Extract the [x, y] coordinate from the center of the cell holding the provided text.  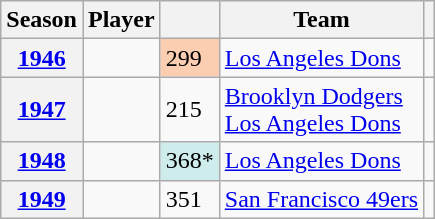
368* [190, 161]
Brooklyn Dodgers Los Angeles Dons [321, 110]
Team [321, 20]
San Francisco 49ers [321, 199]
Season [42, 20]
215 [190, 110]
1949 [42, 199]
1947 [42, 110]
1946 [42, 58]
Player [121, 20]
299 [190, 58]
1948 [42, 161]
351 [190, 199]
